For the text-containing cell, return its midpoint in [X, Y] coordinate format. 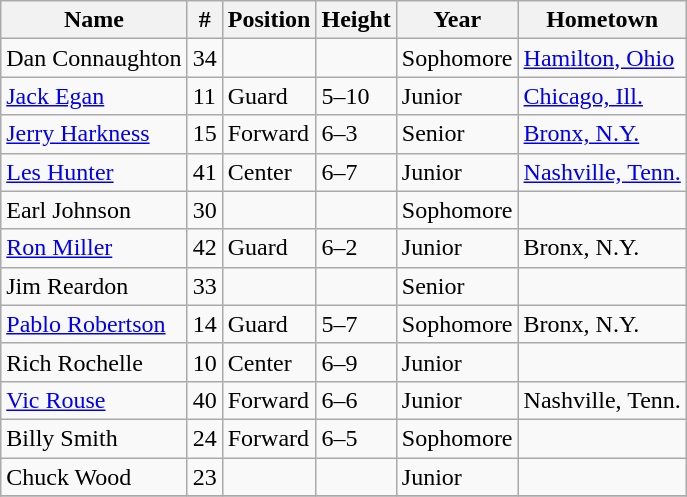
6–9 [356, 362]
Hometown [602, 20]
Jim Reardon [94, 286]
34 [204, 58]
# [204, 20]
Jack Egan [94, 96]
Hamilton, Ohio [602, 58]
33 [204, 286]
10 [204, 362]
Dan Connaughton [94, 58]
Les Hunter [94, 172]
Jerry Harkness [94, 134]
41 [204, 172]
14 [204, 324]
Chuck Wood [94, 477]
6–5 [356, 438]
6–3 [356, 134]
5–10 [356, 96]
Height [356, 20]
Earl Johnson [94, 210]
6–7 [356, 172]
Ron Miller [94, 248]
30 [204, 210]
40 [204, 400]
Year [457, 20]
Position [269, 20]
Billy Smith [94, 438]
Rich Rochelle [94, 362]
Name [94, 20]
Chicago, Ill. [602, 96]
6–2 [356, 248]
11 [204, 96]
42 [204, 248]
24 [204, 438]
6–6 [356, 400]
15 [204, 134]
23 [204, 477]
Pablo Robertson [94, 324]
Vic Rouse [94, 400]
5–7 [356, 324]
